Identify which cell holds the provided text, then report its (X, Y) central coordinate. 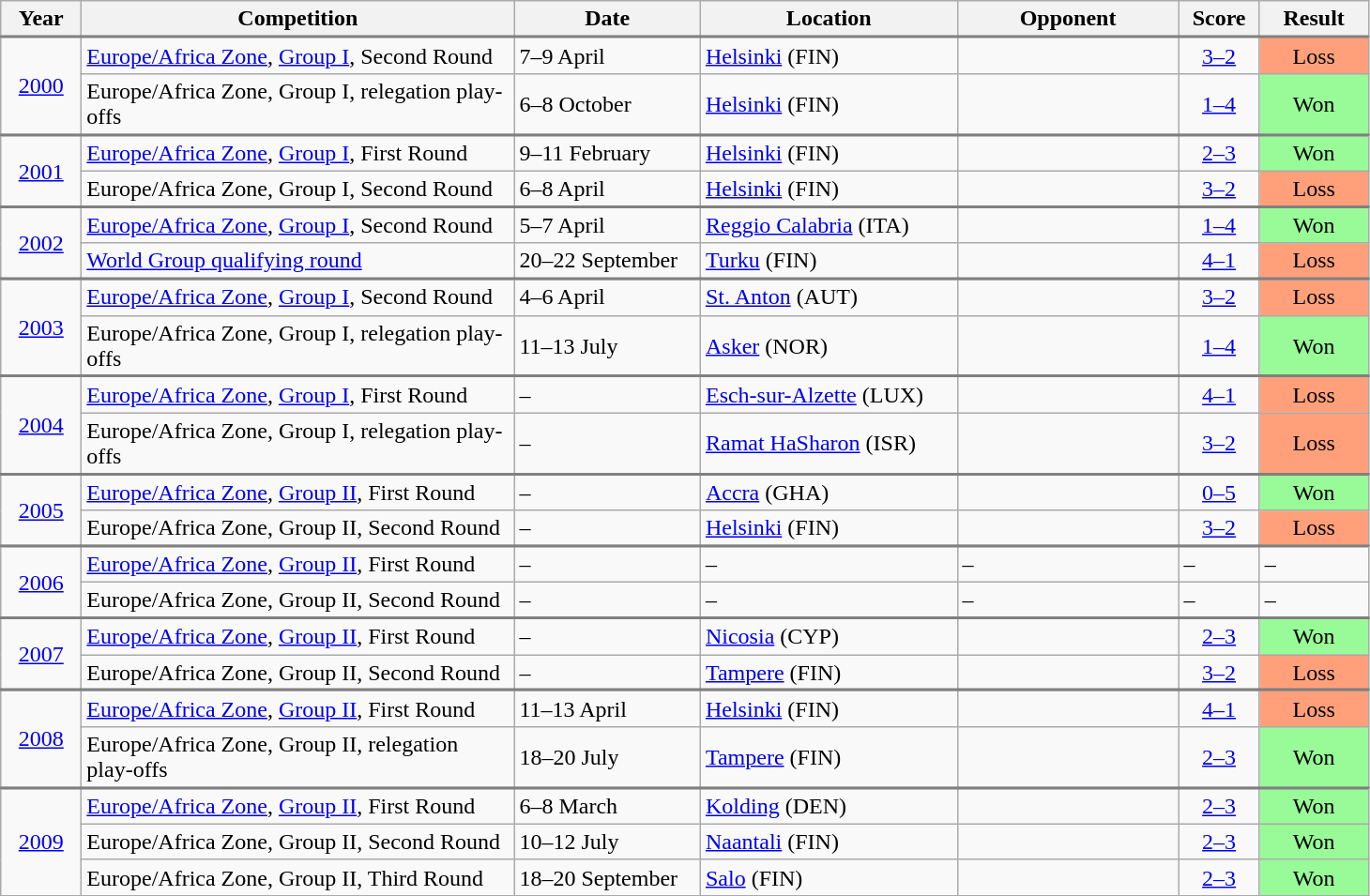
Score (1219, 19)
2009 (41, 841)
11–13 July (608, 345)
7–9 April (608, 56)
9–11 February (608, 152)
Salo (FIN) (829, 877)
6–8 October (608, 103)
5–7 April (608, 225)
2006 (41, 582)
St. Anton (AUT) (829, 296)
Europe/Africa Zone, Group II, relegation play-offs (298, 756)
Date (608, 19)
0–5 (1219, 492)
Result (1314, 19)
2004 (41, 425)
Turku (FIN) (829, 261)
2003 (41, 327)
Location (829, 19)
2005 (41, 510)
World Group qualifying round (298, 261)
Nicosia (CYP) (829, 636)
Europe/Africa Zone, Group II, Third Round (298, 877)
2007 (41, 655)
20–22 September (608, 261)
11–13 April (608, 709)
18–20 September (608, 877)
6–8 April (608, 189)
Ramat HaSharon (ISR) (829, 443)
Asker (NOR) (829, 345)
Competition (298, 19)
Kolding (DEN) (829, 805)
10–12 July (608, 842)
Opponent (1068, 19)
4–6 April (608, 296)
Naantali (FIN) (829, 842)
Year (41, 19)
Accra (GHA) (829, 492)
18–20 July (608, 756)
Reggio Calabria (ITA) (829, 225)
2001 (41, 171)
6–8 March (608, 805)
2002 (41, 242)
2008 (41, 739)
2000 (41, 86)
Esch-sur-Alzette (LUX) (829, 394)
